Return the [x, y] coordinate for the center point of the cell that contains the specified text.  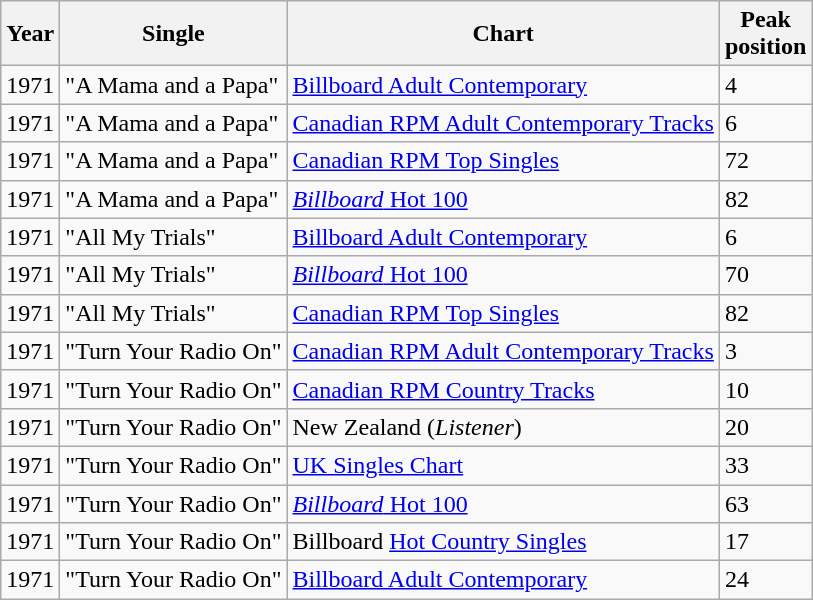
17 [765, 542]
4 [765, 85]
72 [765, 161]
Single [174, 34]
10 [765, 389]
20 [765, 427]
33 [765, 465]
24 [765, 580]
Year [30, 34]
63 [765, 503]
70 [765, 275]
3 [765, 351]
Billboard Hot Country Singles [503, 542]
Peak position [765, 34]
New Zealand (Listener) [503, 427]
Chart [503, 34]
Canadian RPM Country Tracks [503, 389]
UK Singles Chart [503, 465]
